Pinpoint the cell where the given text exists, returning its (X, Y) midpoint coordinate. 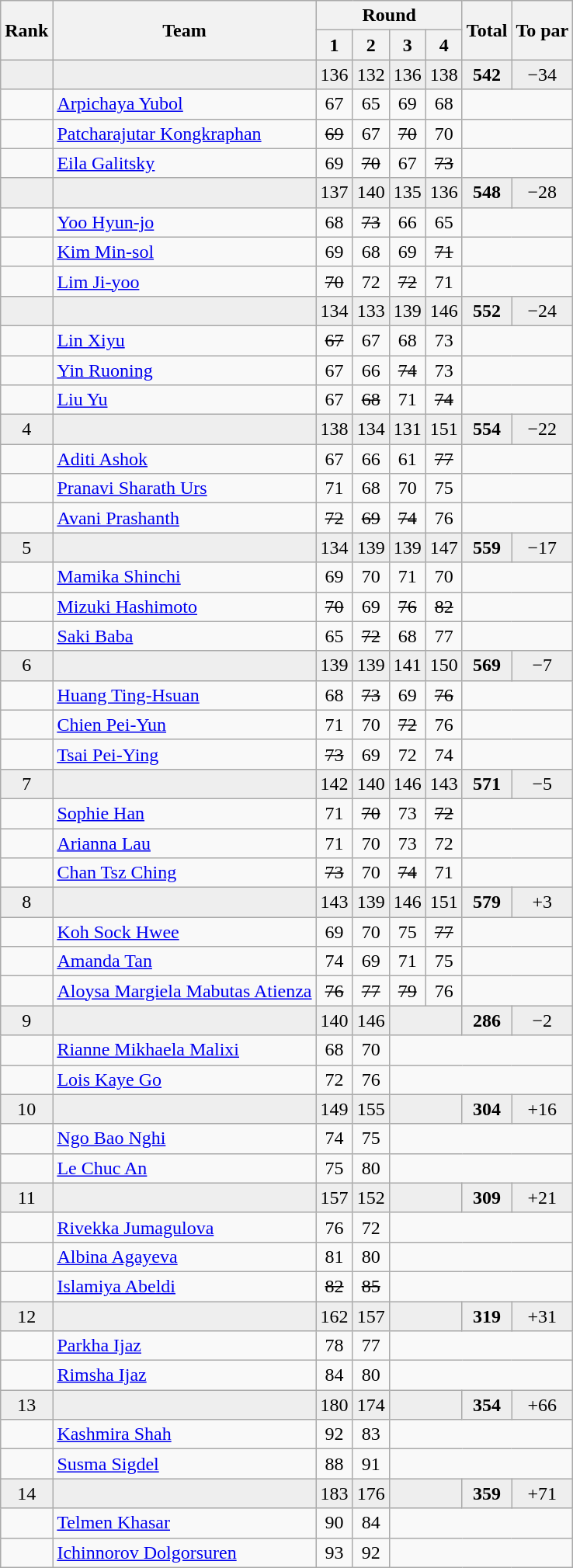
180 (334, 1405)
6 (26, 666)
3 (407, 45)
+66 (542, 1405)
Susma Sigdel (185, 1464)
309 (487, 1198)
319 (487, 1316)
137 (334, 193)
559 (487, 548)
12 (26, 1316)
Mizuki Hashimoto (185, 607)
Rank (26, 30)
93 (334, 1552)
−34 (542, 75)
83 (371, 1434)
286 (487, 1020)
Patcharajutar Kongkraphan (185, 134)
132 (371, 75)
Chan Tsz Ching (185, 873)
141 (407, 666)
Le Chuc An (185, 1168)
Rimsha Ijaz (185, 1375)
Liu Yu (185, 400)
91 (371, 1464)
Lin Xiyu (185, 340)
Rianne Mikhaela Malixi (185, 1050)
−22 (542, 429)
7 (26, 784)
Round (389, 16)
−7 (542, 666)
162 (334, 1316)
81 (334, 1257)
Pranavi Sharath Urs (185, 488)
569 (487, 666)
10 (26, 1109)
571 (487, 784)
−2 (542, 1020)
Sophie Han (185, 813)
13 (26, 1405)
150 (444, 666)
133 (371, 311)
Koh Sock Hwee (185, 932)
304 (487, 1109)
−5 (542, 784)
Avani Prashanth (185, 518)
Albina Agayeva (185, 1257)
Chien Pei-Yun (185, 725)
354 (487, 1405)
155 (371, 1109)
183 (334, 1493)
Parkha Ijaz (185, 1346)
135 (407, 193)
79 (407, 991)
174 (371, 1405)
88 (334, 1464)
152 (371, 1198)
Kashmira Shah (185, 1434)
11 (26, 1198)
Lois Kaye Go (185, 1080)
−28 (542, 193)
Ngo Bao Nghi (185, 1139)
Kim Min-sol (185, 252)
Mamika Shinchi (185, 577)
Huang Ting-Hsuan (185, 695)
Aloysa Margiela Mabutas Atienza (185, 991)
Total (487, 30)
−17 (542, 548)
Team (185, 30)
To par (542, 30)
554 (487, 429)
359 (487, 1493)
579 (487, 902)
Islamiya Abeldi (185, 1286)
552 (487, 311)
14 (26, 1493)
+3 (542, 902)
Eila Galitsky (185, 163)
61 (407, 459)
147 (444, 548)
Aditi Ashok (185, 459)
131 (407, 429)
85 (371, 1286)
+16 (542, 1109)
+21 (542, 1198)
Saki Baba (185, 636)
+31 (542, 1316)
8 (26, 902)
1 (334, 45)
176 (371, 1493)
Ichinnorov Dolgorsuren (185, 1552)
Yin Ruoning (185, 370)
Arpichaya Yubol (185, 104)
Telmen Khasar (185, 1523)
78 (334, 1346)
142 (334, 784)
542 (487, 75)
+71 (542, 1493)
149 (334, 1109)
5 (26, 548)
548 (487, 193)
Lim Ji-yoo (185, 281)
Yoo Hyun-jo (185, 222)
Amanda Tan (185, 961)
Rivekka Jumagulova (185, 1227)
90 (334, 1523)
2 (371, 45)
Arianna Lau (185, 843)
9 (26, 1020)
Tsai Pei-Ying (185, 754)
−24 (542, 311)
